From the cell containing the given text, extract its center point as (x, y) coordinate. 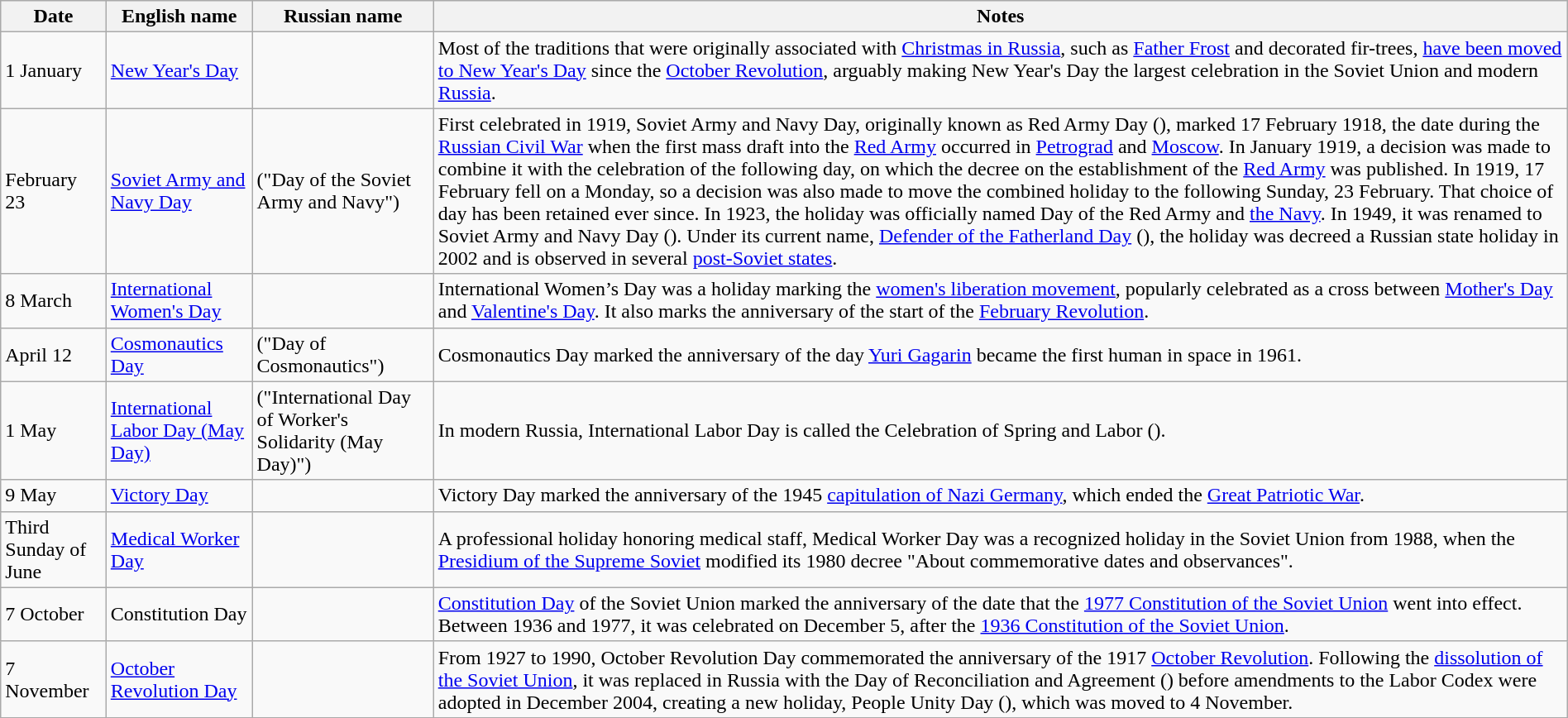
Victory Day marked the anniversary of the 1945 capitulation of Nazi Germany, which ended the Great Patriotic War. (1001, 495)
Cosmonautics Day marked the anniversary of the day Yuri Gagarin became the first human in space in 1961. (1001, 354)
February 23 (54, 191)
8 March (54, 301)
9 May (54, 495)
Third Sunday of June (54, 549)
Date (54, 17)
("International Day of Worker's Solidarity (May Day)") (342, 430)
7 November (54, 679)
In modern Russia, International Labor Day is called the Celebration of Spring and Labor (). (1001, 430)
April 12 (54, 354)
English name (179, 17)
Cosmonautics Day (179, 354)
1 May (54, 430)
Medical Worker Day (179, 549)
International Labor Day (May Day) (179, 430)
October Revolution Day (179, 679)
Notes (1001, 17)
New Year's Day (179, 70)
Constitution Day (179, 614)
("Day of the Soviet Army and Navy") (342, 191)
Russian name (342, 17)
Soviet Army and Navy Day (179, 191)
International Women's Day (179, 301)
("Day of Cosmonautics") (342, 354)
Victory Day (179, 495)
1 January (54, 70)
7 October (54, 614)
